Determine the [x, y] coordinate at the center of the cell enclosing the given text.  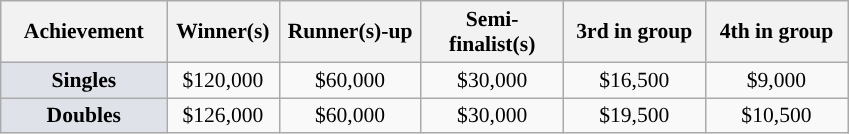
3rd in group [634, 32]
$16,500 [634, 80]
Semi-finalist(s) [492, 32]
$120,000 [223, 80]
4th in group [776, 32]
Doubles [84, 116]
$126,000 [223, 116]
Achievement [84, 32]
$9,000 [776, 80]
$19,500 [634, 116]
Runner(s)-up [350, 32]
Singles [84, 80]
Winner(s) [223, 32]
$10,500 [776, 116]
